Find where the given text appears and provide that cell's center as (x, y) coordinate. 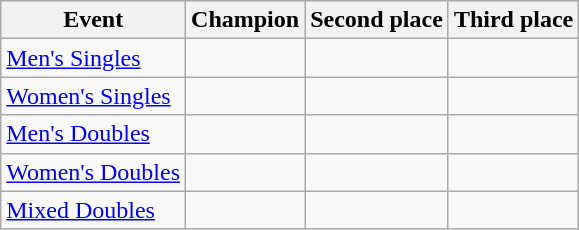
Second place (377, 20)
Men's Singles (94, 58)
Event (94, 20)
Women's Singles (94, 96)
Women's Doubles (94, 172)
Third place (513, 20)
Champion (246, 20)
Men's Doubles (94, 134)
Mixed Doubles (94, 210)
